Capture the cell that displays the provided text and extract its (X, Y) central coordinate. 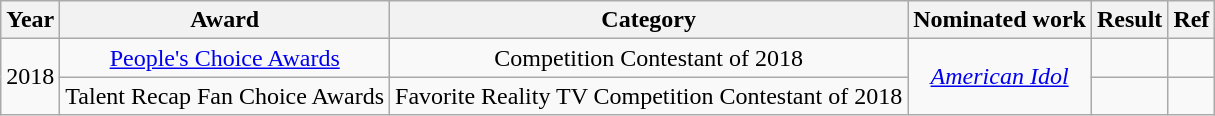
Category (649, 20)
Favorite Reality TV Competition Contestant of 2018 (649, 96)
Talent Recap Fan Choice Awards (225, 96)
American Idol (1000, 77)
2018 (30, 77)
Nominated work (1000, 20)
Ref (1192, 20)
Competition Contestant of 2018 (649, 58)
Result (1129, 20)
Award (225, 20)
People's Choice Awards (225, 58)
Year (30, 20)
